Search for the cell housing the specified text and yield its (X, Y) center coordinate. 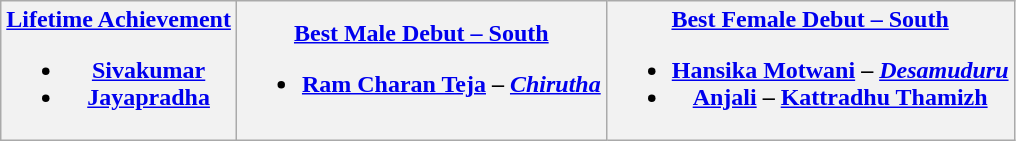
Lifetime AchievementSivakumarJayapradha (119, 71)
Best Female Debut – SouthHansika Motwani – DesamuduruAnjali – Kattradhu Thamizh (810, 71)
Best Male Debut – SouthRam Charan Teja – Chirutha (421, 71)
